Search for the cell housing the specified text and yield its (X, Y) center coordinate. 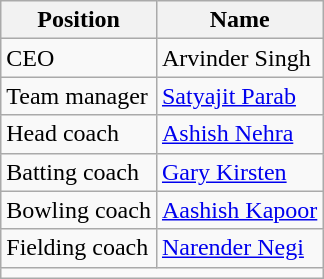
Gary Kirsten (239, 172)
CEO (79, 58)
Batting coach (79, 172)
Aashish Kapoor (239, 210)
Satyajit Parab (239, 96)
Position (79, 20)
Ashish Nehra (239, 134)
Narender Negi (239, 248)
Name (239, 20)
Head coach (79, 134)
Bowling coach (79, 210)
Fielding coach (79, 248)
Team manager (79, 96)
Arvinder Singh (239, 58)
